Detect which cell encompasses the target text, then output its (X, Y) center coordinate. 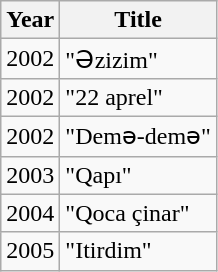
"Əzizim" (138, 59)
2005 (30, 251)
Year (30, 20)
"Qapı" (138, 175)
Title (138, 20)
2003 (30, 175)
"Qoca çinar" (138, 213)
"Itirdim" (138, 251)
"22 aprel" (138, 97)
"Demə-demə" (138, 136)
2004 (30, 213)
